Capture the cell that displays the provided text and extract its [X, Y] central coordinate. 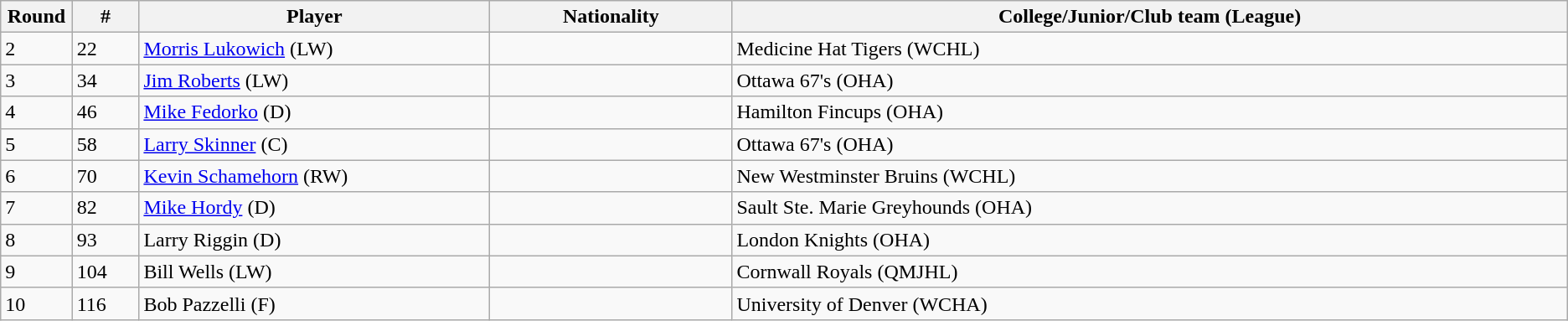
Jim Roberts (LW) [315, 80]
22 [106, 49]
8 [37, 240]
6 [37, 176]
# [106, 17]
58 [106, 144]
Kevin Schamehorn (RW) [315, 176]
46 [106, 112]
Mike Hordy (D) [315, 208]
Larry Skinner (C) [315, 144]
3 [37, 80]
Morris Lukowich (LW) [315, 49]
College/Junior/Club team (League) [1149, 17]
Sault Ste. Marie Greyhounds (OHA) [1149, 208]
7 [37, 208]
London Knights (OHA) [1149, 240]
10 [37, 303]
Bill Wells (LW) [315, 272]
116 [106, 303]
Mike Fedorko (D) [315, 112]
82 [106, 208]
Larry Riggin (D) [315, 240]
70 [106, 176]
Bob Pazzelli (F) [315, 303]
University of Denver (WCHA) [1149, 303]
Player [315, 17]
Round [37, 17]
34 [106, 80]
5 [37, 144]
2 [37, 49]
104 [106, 272]
9 [37, 272]
Nationality [611, 17]
93 [106, 240]
4 [37, 112]
Medicine Hat Tigers (WCHL) [1149, 49]
Hamilton Fincups (OHA) [1149, 112]
New Westminster Bruins (WCHL) [1149, 176]
Cornwall Royals (QMJHL) [1149, 272]
